Return [X, Y] of the center of cell containing provided text 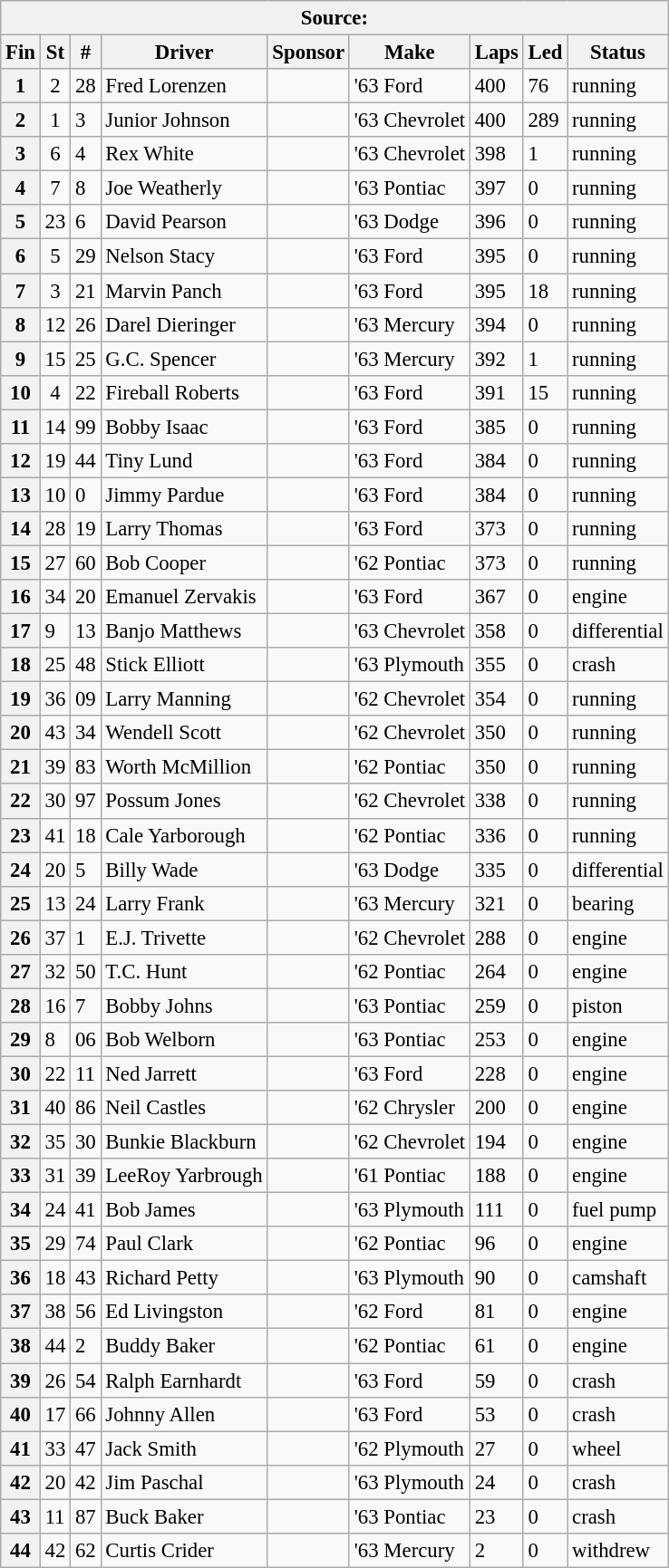
338 [497, 802]
53 [497, 1414]
Richard Petty [184, 1278]
Laps [497, 53]
06 [85, 1040]
289 [546, 120]
Bob Welborn [184, 1040]
Make [410, 53]
97 [85, 802]
358 [497, 631]
Status [618, 53]
391 [497, 392]
259 [497, 1005]
camshaft [618, 1278]
G.C. Spencer [184, 359]
335 [497, 870]
81 [497, 1313]
56 [85, 1313]
188 [497, 1176]
# [85, 53]
Banjo Matthews [184, 631]
86 [85, 1108]
Buck Baker [184, 1516]
Bobby Isaac [184, 427]
96 [497, 1244]
74 [85, 1244]
Jimmy Pardue [184, 495]
LeeRoy Yarbrough [184, 1176]
Larry Thomas [184, 529]
228 [497, 1073]
'62 Plymouth [410, 1448]
Stick Elliott [184, 665]
264 [497, 972]
Bunkie Blackburn [184, 1142]
Darel Dieringer [184, 324]
David Pearson [184, 222]
Driver [184, 53]
Neil Castles [184, 1108]
Paul Clark [184, 1244]
47 [85, 1448]
'61 Pontiac [410, 1176]
E.J. Trivette [184, 938]
Curtis Crider [184, 1551]
Ned Jarrett [184, 1073]
354 [497, 699]
61 [497, 1346]
396 [497, 222]
99 [85, 427]
Led [546, 53]
Bob Cooper [184, 563]
Ed Livingston [184, 1313]
Jim Paschal [184, 1482]
Possum Jones [184, 802]
Bobby Johns [184, 1005]
St [54, 53]
321 [497, 903]
'62 Chrysler [410, 1108]
Rex White [184, 154]
87 [85, 1516]
Billy Wade [184, 870]
Fireball Roberts [184, 392]
59 [497, 1380]
Buddy Baker [184, 1346]
355 [497, 665]
394 [497, 324]
Johnny Allen [184, 1414]
385 [497, 427]
Wendell Scott [184, 733]
bearing [618, 903]
397 [497, 188]
111 [497, 1210]
Fin [21, 53]
76 [546, 86]
Fred Lorenzen [184, 86]
Source: [334, 18]
Sponsor [308, 53]
288 [497, 938]
fuel pump [618, 1210]
Marvin Panch [184, 291]
367 [497, 597]
Nelson Stacy [184, 256]
Ralph Earnhardt [184, 1380]
Larry Frank [184, 903]
83 [85, 767]
66 [85, 1414]
200 [497, 1108]
Bob James [184, 1210]
T.C. Hunt [184, 972]
398 [497, 154]
Tiny Lund [184, 461]
54 [85, 1380]
336 [497, 835]
Emanuel Zervakis [184, 597]
Junior Johnson [184, 120]
piston [618, 1005]
Jack Smith [184, 1448]
48 [85, 665]
wheel [618, 1448]
253 [497, 1040]
withdrew [618, 1551]
90 [497, 1278]
62 [85, 1551]
Larry Manning [184, 699]
Worth McMillion [184, 767]
50 [85, 972]
Joe Weatherly [184, 188]
09 [85, 699]
194 [497, 1142]
'62 Ford [410, 1313]
60 [85, 563]
Cale Yarborough [184, 835]
392 [497, 359]
